From the cell containing the given text, extract its center point as (x, y) coordinate. 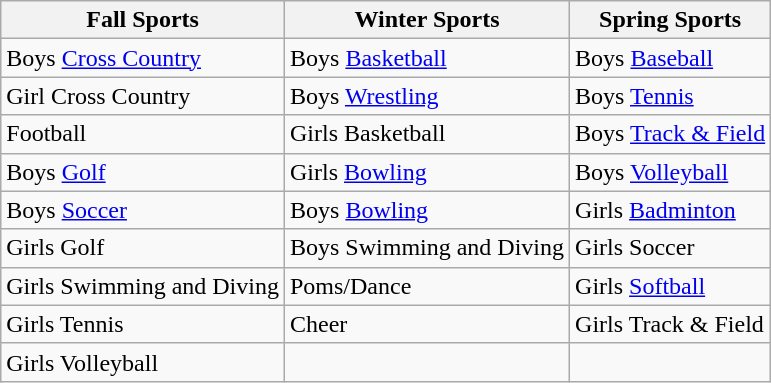
Boys Volleyball (670, 172)
Girls Track & Field (670, 324)
Boys Track & Field (670, 134)
Boys Bowling (426, 210)
Poms/Dance (426, 286)
Boys Wrestling (426, 96)
Boys Swimming and Diving (426, 248)
Boys Golf (143, 172)
Cheer (426, 324)
Boys Basketball (426, 58)
Football (143, 134)
Girls Softball (670, 286)
Winter Sports (426, 20)
Girls Golf (143, 248)
Boys Tennis (670, 96)
Girls Soccer (670, 248)
Girls Basketball (426, 134)
Girls Swimming and Diving (143, 286)
Boys Baseball (670, 58)
Girls Volleyball (143, 362)
Spring Sports (670, 20)
Girls Bowling (426, 172)
Girls Badminton (670, 210)
Fall Sports (143, 20)
Girls Tennis (143, 324)
Boys Soccer (143, 210)
Boys Cross Country (143, 58)
Girl Cross Country (143, 96)
